Pinpoint the cell where the given text exists, returning its (X, Y) midpoint coordinate. 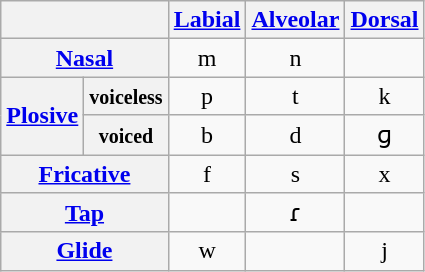
Labial (207, 20)
Glide (84, 251)
voiced (126, 135)
n (296, 58)
b (207, 135)
d (296, 135)
x (384, 173)
j (384, 251)
t (296, 96)
Alveolar (296, 20)
Tap (84, 213)
Fricative (84, 173)
Dorsal (384, 20)
s (296, 173)
m (207, 58)
k (384, 96)
Plosive (42, 116)
voiceless (126, 96)
Nasal (84, 58)
ɾ (296, 213)
p (207, 96)
w (207, 251)
ɡ (384, 135)
f (207, 173)
